Return [x, y] of the center of cell containing provided text 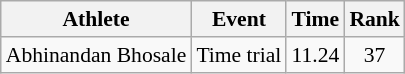
Time trial [238, 55]
37 [374, 55]
Event [238, 19]
Time [315, 19]
11.24 [315, 55]
Rank [374, 19]
Athlete [96, 19]
Abhinandan Bhosale [96, 55]
